Provide the [X, Y] coordinate of the cell's center where the given text is located.  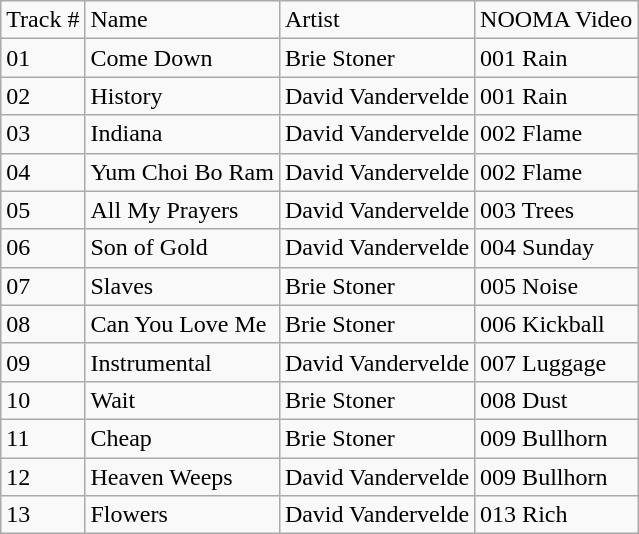
005 Noise [556, 286]
004 Sunday [556, 248]
Slaves [182, 286]
Yum Choi Bo Ram [182, 172]
All My Prayers [182, 210]
10 [43, 400]
Come Down [182, 58]
Indiana [182, 134]
008 Dust [556, 400]
08 [43, 324]
04 [43, 172]
Name [182, 20]
06 [43, 248]
History [182, 96]
003 Trees [556, 210]
NOOMA Video [556, 20]
02 [43, 96]
Heaven Weeps [182, 477]
07 [43, 286]
007 Luggage [556, 362]
Flowers [182, 515]
Wait [182, 400]
11 [43, 438]
Son of Gold [182, 248]
12 [43, 477]
Instrumental [182, 362]
Artist [376, 20]
03 [43, 134]
01 [43, 58]
09 [43, 362]
006 Kickball [556, 324]
Track # [43, 20]
Cheap [182, 438]
13 [43, 515]
013 Rich [556, 515]
05 [43, 210]
Can You Love Me [182, 324]
